Return the (x, y) coordinate for the center point of the cell that contains the specified text.  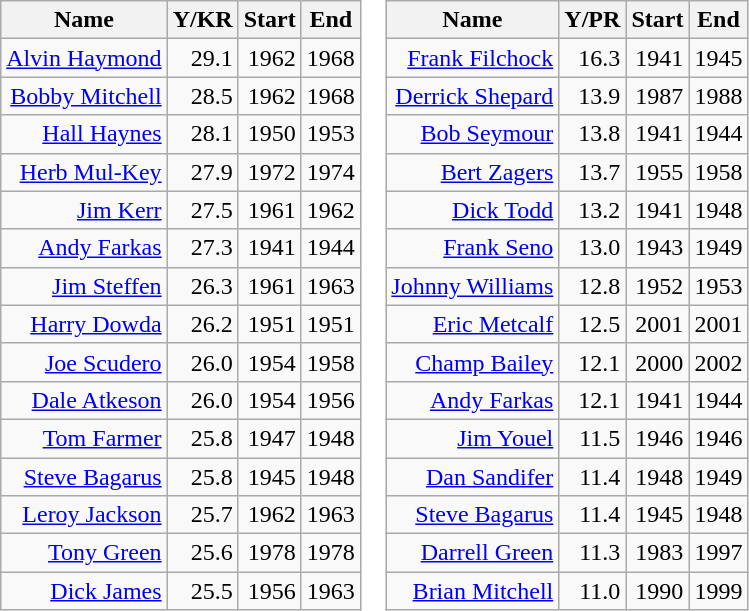
13.8 (592, 134)
Leroy Jackson (84, 515)
Herb Mul-Key (84, 172)
2002 (718, 362)
Y/PR (592, 20)
Y/KR (202, 20)
Derrick Shepard (472, 96)
Brian Mitchell (472, 591)
1972 (270, 172)
16.3 (592, 58)
1950 (270, 134)
1987 (658, 96)
Dan Sandifer (472, 477)
Darrell Green (472, 553)
Harry Dowda (84, 324)
1955 (658, 172)
Eric Metcalf (472, 324)
13.0 (592, 248)
25.5 (202, 591)
Dale Atkeson (84, 400)
Champ Bailey (472, 362)
2000 (658, 362)
13.9 (592, 96)
1997 (718, 553)
Dick James (84, 591)
13.7 (592, 172)
28.5 (202, 96)
1974 (330, 172)
Bobby Mitchell (84, 96)
1999 (718, 591)
11.3 (592, 553)
1990 (658, 591)
Jim Kerr (84, 210)
Alvin Haymond (84, 58)
1983 (658, 553)
28.1 (202, 134)
27.3 (202, 248)
1988 (718, 96)
1947 (270, 438)
Hall Haynes (84, 134)
1943 (658, 248)
11.0 (592, 591)
12.5 (592, 324)
Bert Zagers (472, 172)
25.7 (202, 515)
Frank Seno (472, 248)
Tom Farmer (84, 438)
Bob Seymour (472, 134)
26.2 (202, 324)
Johnny Williams (472, 286)
13.2 (592, 210)
Joe Scudero (84, 362)
29.1 (202, 58)
11.5 (592, 438)
Frank Filchock (472, 58)
27.9 (202, 172)
Jim Youel (472, 438)
Dick Todd (472, 210)
12.8 (592, 286)
Tony Green (84, 553)
27.5 (202, 210)
Jim Steffen (84, 286)
25.6 (202, 553)
1952 (658, 286)
26.3 (202, 286)
